For the text-containing cell, return its midpoint in (x, y) coordinate format. 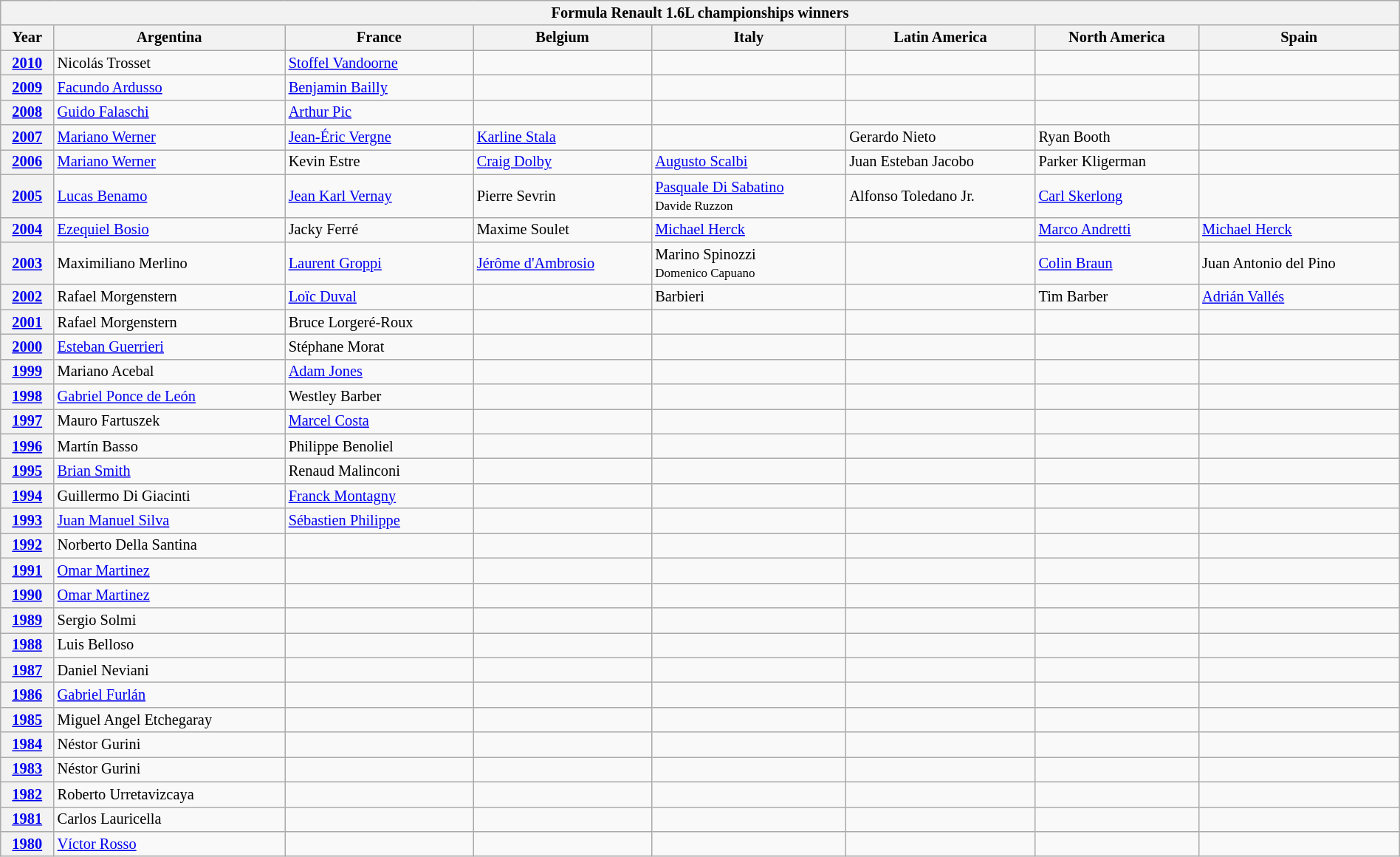
Guillermo Di Giacinti (170, 496)
2010 (27, 63)
1993 (27, 521)
Roberto Urretavizcaya (170, 794)
Marino Spinozzi Domenico Capuano (749, 263)
Spain (1299, 38)
2004 (27, 230)
Mauro Fartuszek (170, 421)
Jacky Ferré (380, 230)
Tim Barber (1117, 297)
Ryan Booth (1117, 137)
2002 (27, 297)
Víctor Rosso (170, 844)
1985 (27, 720)
Alfonso Toledano Jr. (940, 196)
Luis Belloso (170, 645)
Philippe Benoliel (380, 446)
Maximiliano Merlino (170, 263)
2009 (27, 87)
2007 (27, 137)
2001 (27, 322)
Mariano Acebal (170, 372)
2006 (27, 162)
Maxime Soulet (563, 230)
1990 (27, 595)
Juan Manuel Silva (170, 521)
Carl Skerlong (1117, 196)
Parker Kligerman (1117, 162)
North America (1117, 38)
Daniel Neviani (170, 670)
Juan Antonio del Pino (1299, 263)
Kevin Estre (380, 162)
Formula Renault 1.6L championships winners (700, 13)
Franck Montagny (380, 496)
Martín Basso (170, 446)
1989 (27, 620)
Barbieri (749, 297)
Jérôme d'Ambrosio (563, 263)
Miguel Angel Etchegaray (170, 720)
Marco Andretti (1117, 230)
Pierre Sevrin (563, 196)
1991 (27, 570)
Craig Dolby (563, 162)
Argentina (170, 38)
Benjamin Bailly (380, 87)
Sergio Solmi (170, 620)
Laurent Groppi (380, 263)
1981 (27, 819)
Arthur Pic (380, 112)
Renaud Malinconi (380, 471)
1995 (27, 471)
Carlos Lauricella (170, 819)
Sébastien Philippe (380, 521)
2005 (27, 196)
Facundo Ardusso (170, 87)
Jean Karl Vernay (380, 196)
Esteban Guerrieri (170, 346)
Gerardo Nieto (940, 137)
Brian Smith (170, 471)
Stoffel Vandoorne (380, 63)
1994 (27, 496)
Adrián Vallés (1299, 297)
Italy (749, 38)
Jean-Éric Vergne (380, 137)
France (380, 38)
Stéphane Morat (380, 346)
Loïc Duval (380, 297)
1982 (27, 794)
Nicolás Trosset (170, 63)
1988 (27, 645)
1997 (27, 421)
Adam Jones (380, 372)
Lucas Benamo (170, 196)
Juan Esteban Jacobo (940, 162)
Guido Falaschi (170, 112)
1992 (27, 545)
Marcel Costa (380, 421)
Augusto Scalbi (749, 162)
1998 (27, 397)
Latin America (940, 38)
Belgium (563, 38)
Pasquale Di Sabatino Davide Ruzzon (749, 196)
Gabriel Ponce de León (170, 397)
Gabriel Furlán (170, 694)
Year (27, 38)
2000 (27, 346)
1986 (27, 694)
2008 (27, 112)
Ezequiel Bosio (170, 230)
1980 (27, 844)
1999 (27, 372)
Westley Barber (380, 397)
Norberto Della Santina (170, 545)
1987 (27, 670)
Karline Stala (563, 137)
1983 (27, 769)
1996 (27, 446)
1984 (27, 745)
Bruce Lorgeré-Roux (380, 322)
Colin Braun (1117, 263)
2003 (27, 263)
